From the cell containing the given text, extract its center point as [x, y] coordinate. 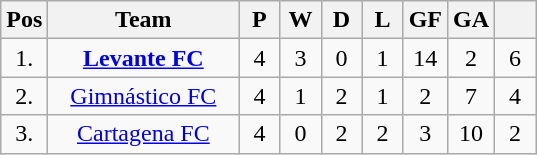
Levante FC [144, 58]
2. [24, 96]
Pos [24, 20]
GA [472, 20]
D [342, 20]
1. [24, 58]
L [382, 20]
Cartagena FC [144, 134]
6 [516, 58]
Team [144, 20]
3. [24, 134]
P [260, 20]
7 [472, 96]
14 [425, 58]
W [300, 20]
Gimnástico FC [144, 96]
GF [425, 20]
10 [472, 134]
